Pinpoint the cell where the given text exists, returning its [x, y] midpoint coordinate. 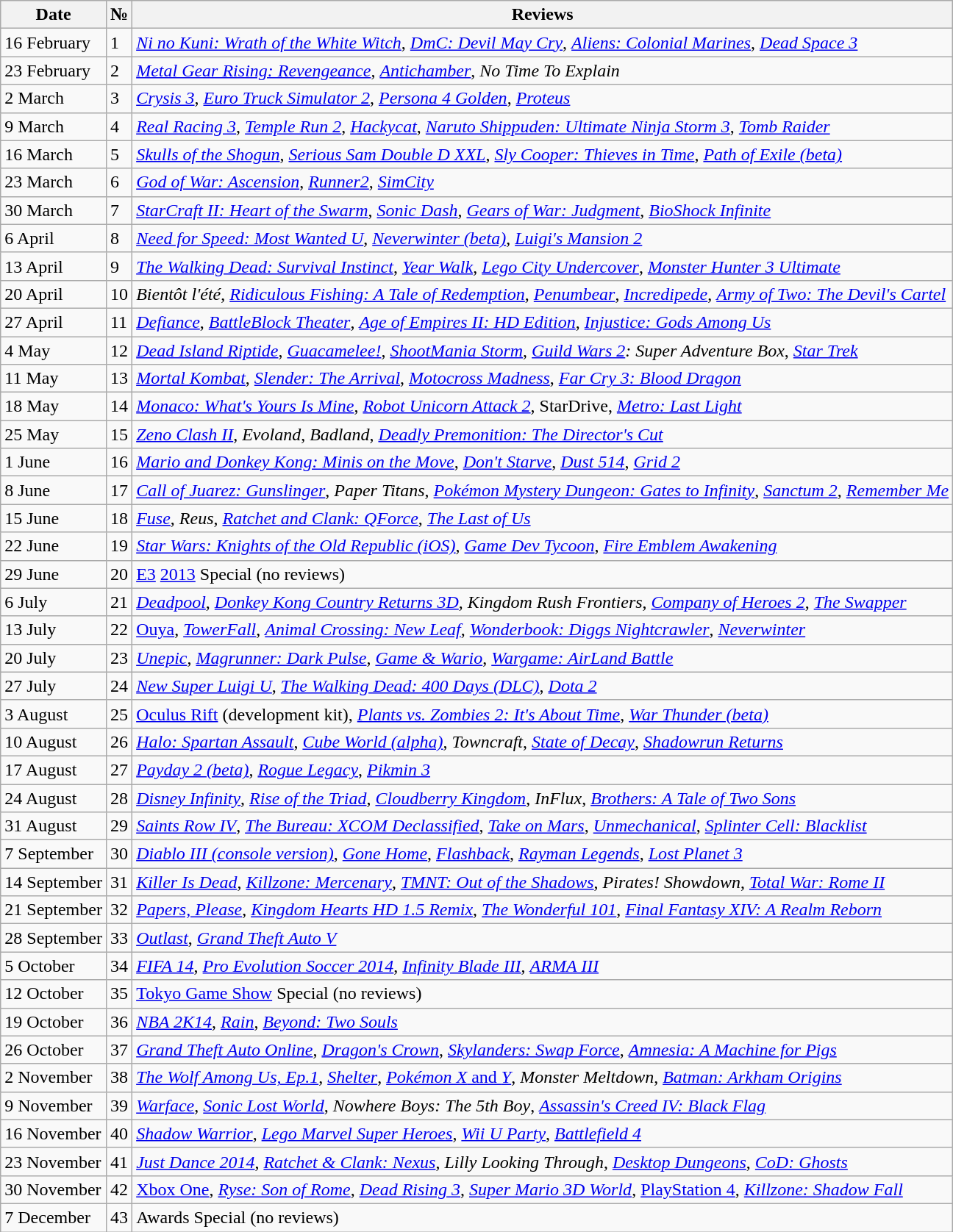
Outlast, Grand Theft Auto V [543, 938]
Date [54, 15]
17 August [54, 770]
Killer Is Dead, Killzone: Mercenary, TMNT: Out of the Shadows, Pirates! Showdown, Total War: Rome II [543, 882]
13 [119, 379]
Dead Island Riptide, Guacamelee!, ShootMania Storm, Guild Wars 2: Super Adventure Box, Star Trek [543, 351]
№ [119, 15]
16 [119, 462]
25 [119, 714]
2 [119, 71]
Grand Theft Auto Online, Dragon's Crown, Skylanders: Swap Force, Amnesia: A Machine for Pigs [543, 1050]
15 [119, 434]
23 [119, 658]
7 December [54, 1217]
39 [119, 1106]
NBA 2K14, Rain, Beyond: Two Souls [543, 1022]
5 October [54, 966]
22 [119, 630]
7 September [54, 854]
Crysis 3, Euro Truck Simulator 2, Persona 4 Golden, Proteus [543, 99]
12 October [54, 994]
13 July [54, 630]
Fuse, Reus, Ratchet and Clank: QForce, The Last of Us [543, 518]
34 [119, 966]
6 April [54, 238]
9 [119, 266]
16 March [54, 154]
10 August [54, 742]
28 September [54, 938]
8 June [54, 490]
Just Dance 2014, Ratchet & Clank: Nexus, Lilly Looking Through, Desktop Dungeons, CoD: Ghosts [543, 1161]
Unepic, Magrunner: Dark Pulse, Game & Wario, Wargame: AirLand Battle [543, 658]
20 April [54, 294]
Warface, Sonic Lost World, Nowhere Boys: The 5th Boy, Assassin's Creed IV: Black Flag [543, 1106]
36 [119, 1022]
Mario and Donkey Kong: Minis on the Move, Don't Starve, Dust 514, Grid 2 [543, 462]
37 [119, 1050]
The Wolf Among Us, Ep.1, Shelter, Pokémon X and Y, Monster Meltdown, Batman: Arkham Origins [543, 1078]
38 [119, 1078]
25 May [54, 434]
1 [119, 43]
35 [119, 994]
2 March [54, 99]
41 [119, 1161]
2 November [54, 1078]
30 November [54, 1189]
9 November [54, 1106]
40 [119, 1133]
Call of Juarez: Gunslinger, Paper Titans, Pokémon Mystery Dungeon: Gates to Infinity, Sanctum 2, Remember Me [543, 490]
21 [119, 602]
18 May [54, 407]
24 [119, 686]
17 [119, 490]
9 March [54, 126]
6 [119, 182]
1 June [54, 462]
Payday 2 (beta), Rogue Legacy, Pikmin 3 [543, 770]
Skulls of the Shogun, Serious Sam Double D XXL, Sly Cooper: Thieves in Time, Path of Exile (beta) [543, 154]
23 February [54, 71]
7 [119, 210]
31 August [54, 826]
Oculus Rift (development kit), Plants vs. Zombies 2: It's About Time, War Thunder (beta) [543, 714]
The Walking Dead: Survival Instinct, Year Walk, Lego City Undercover, Monster Hunter 3 Ultimate [543, 266]
Awards Special (no reviews) [543, 1217]
Reviews [543, 15]
4 May [54, 351]
3 August [54, 714]
Diablo III (console version), Gone Home, Flashback, Rayman Legends, Lost Planet 3 [543, 854]
31 [119, 882]
Tokyo Game Show Special (no reviews) [543, 994]
27 July [54, 686]
15 June [54, 518]
Xbox One, Ryse: Son of Rome, Dead Rising 3, Super Mario 3D World, PlayStation 4, Killzone: Shadow Fall [543, 1189]
20 [119, 574]
14 September [54, 882]
21 September [54, 910]
30 [119, 854]
Disney Infinity, Rise of the Triad, Cloudberry Kingdom, InFlux, Brothers: A Tale of Two Sons [543, 798]
18 [119, 518]
5 [119, 154]
E3 2013 Special (no reviews) [543, 574]
29 [119, 826]
22 June [54, 546]
Zeno Clash II, Evoland, Badland, Deadly Premonition: The Director's Cut [543, 434]
26 October [54, 1050]
Saints Row IV, The Bureau: XCOM Declassified, Take on Mars, Unmechanical, Splinter Cell: Blacklist [543, 826]
11 [119, 322]
Papers, Please, Kingdom Hearts HD 1.5 Remix, The Wonderful 101, Final Fantasy XIV: A Realm Reborn [543, 910]
43 [119, 1217]
3 [119, 99]
19 [119, 546]
12 [119, 351]
6 July [54, 602]
14 [119, 407]
New Super Luigi U, The Walking Dead: 400 Days (DLC), Dota 2 [543, 686]
29 June [54, 574]
4 [119, 126]
24 August [54, 798]
Star Wars: Knights of the Old Republic (iOS), Game Dev Tycoon, Fire Emblem Awakening [543, 546]
30 March [54, 210]
Defiance, BattleBlock Theater, Age of Empires II: HD Edition, Injustice: Gods Among Us [543, 322]
StarCraft II: Heart of the Swarm, Sonic Dash, Gears of War: Judgment, BioShock Infinite [543, 210]
16 November [54, 1133]
23 March [54, 182]
27 [119, 770]
Real Racing 3, Temple Run 2, Hackycat, Naruto Shippuden: Ultimate Ninja Storm 3, Tomb Raider [543, 126]
27 April [54, 322]
28 [119, 798]
Bientôt l'été, Ridiculous Fishing: A Tale of Redemption, Penumbear, Incredipede, Army of Two: The Devil's Cartel [543, 294]
13 April [54, 266]
Mortal Kombat, Slender: The Arrival, Motocross Madness, Far Cry 3: Blood Dragon [543, 379]
Monaco: What's Yours Is Mine, Robot Unicorn Attack 2, StarDrive, Metro: Last Light [543, 407]
Halo: Spartan Assault, Cube World (alpha), Towncraft, State of Decay, Shadowrun Returns [543, 742]
11 May [54, 379]
16 February [54, 43]
Ouya, TowerFall, Animal Crossing: New Leaf, Wonderbook: Diggs Nightcrawler, Neverwinter [543, 630]
Shadow Warrior, Lego Marvel Super Heroes, Wii U Party, Battlefield 4 [543, 1133]
Metal Gear Rising: Revengeance, Antichamber, No Time To Explain [543, 71]
20 July [54, 658]
God of War: Ascension, Runner2, SimCity [543, 182]
23 November [54, 1161]
32 [119, 910]
10 [119, 294]
42 [119, 1189]
8 [119, 238]
Need for Speed: Most Wanted U, Neverwinter (beta), Luigi's Mansion 2 [543, 238]
Deadpool, Donkey Kong Country Returns 3D, Kingdom Rush Frontiers, Company of Heroes 2, The Swapper [543, 602]
FIFA 14, Pro Evolution Soccer 2014, Infinity Blade III, ARMA III [543, 966]
19 October [54, 1022]
26 [119, 742]
33 [119, 938]
Ni no Kuni: Wrath of the White Witch, DmC: Devil May Cry, Aliens: Colonial Marines, Dead Space 3 [543, 43]
